Capture the cell that displays the provided text and extract its [x, y] central coordinate. 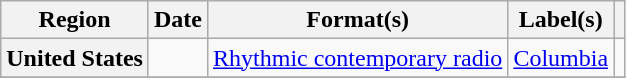
Columbia [561, 58]
Label(s) [561, 20]
Format(s) [358, 20]
Region [75, 20]
Date [178, 20]
United States [75, 58]
Rhythmic contemporary radio [358, 58]
